Provide the (x, y) coordinate of the cell's center where the given text is located.  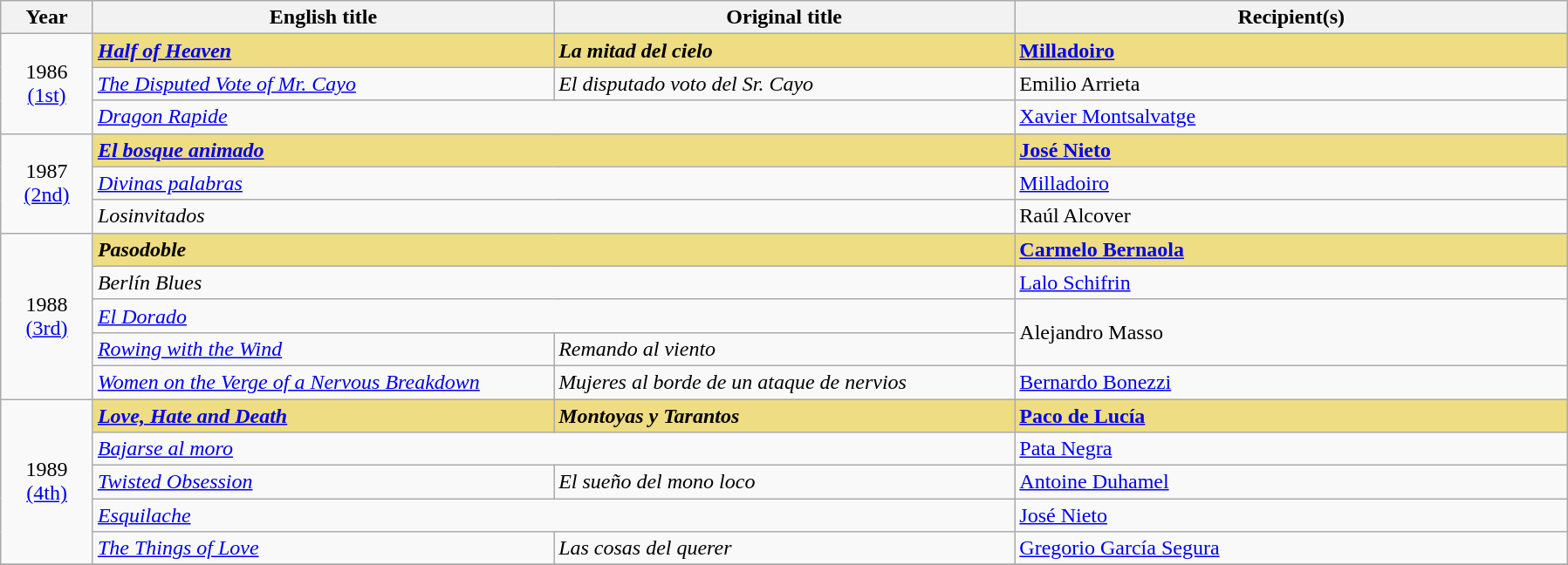
Emilio Arrieta (1291, 84)
Twisted Obsession (323, 482)
Rowing with the Wind (323, 349)
Bajarse al moro (553, 449)
Montoyas y Tarantos (784, 416)
Women on the Verge of a Nervous Breakdown (323, 382)
1988(3rd) (47, 316)
Dragon Rapide (553, 117)
Raúl Alcover (1291, 216)
Original title (784, 17)
1986(1st) (47, 84)
Antoine Duhamel (1291, 482)
The Things of Love (323, 548)
Remando al viento (784, 349)
The Disputed Vote of Mr. Cayo (323, 84)
Year (47, 17)
Love, Hate and Death (323, 416)
Berlín Blues (553, 282)
Xavier Montsalvatge (1291, 117)
Alejandro Masso (1291, 332)
Bernardo Bonezzi (1291, 382)
Pata Negra (1291, 449)
Paco de Lucía (1291, 416)
1987(2nd) (47, 183)
Lalo Schifrin (1291, 282)
El bosque animado (553, 150)
Losinvitados (553, 216)
1989(4th) (47, 482)
Carmelo Bernaola (1291, 249)
Half of Heaven (323, 51)
Esquilache (553, 515)
El disputado voto del Sr. Cayo (784, 84)
Divinas palabras (553, 183)
Las cosas del querer (784, 548)
Pasodoble (553, 249)
El sueño del mono loco (784, 482)
English title (323, 17)
El Dorado (553, 316)
Gregorio García Segura (1291, 548)
Recipient(s) (1291, 17)
Mujeres al borde de un ataque de nervios (784, 382)
La mitad del cielo (784, 51)
